Detect which cell encompasses the target text, then output its [x, y] center coordinate. 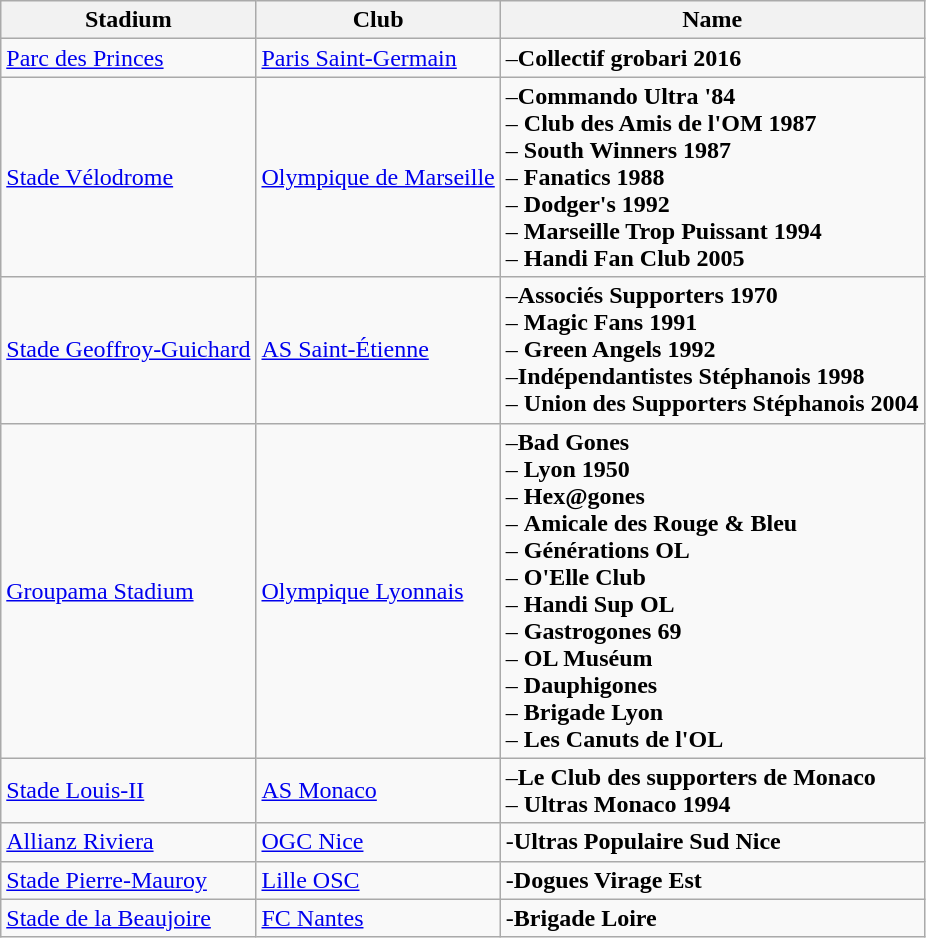
Olympique Lyonnais [378, 590]
-Brigade Loire [712, 918]
FC Nantes [378, 918]
–Le Club des supporters de Monaco– Ultras Monaco 1994 [712, 790]
OGC Nice [378, 842]
-Ultras Populaire Sud Nice [712, 842]
AS Saint-Étienne [378, 350]
-Dogues Virage Est [712, 880]
Parc des Princes [128, 58]
Stade Louis-II [128, 790]
Stade de la Beaujoire [128, 918]
Allianz Riviera [128, 842]
Stade Pierre-Mauroy [128, 880]
Name [712, 20]
Club [378, 20]
–Collectif grobari 2016 [712, 58]
Groupama Stadium [128, 590]
AS Monaco [378, 790]
–Associés Supporters 1970– Magic Fans 1991– Green Angels 1992–Indépendantistes Stéphanois 1998– Union des Supporters Stéphanois 2004 [712, 350]
Stadium [128, 20]
Olympique de Marseille [378, 177]
–Commando Ultra '84– Club des Amis de l'OM 1987– South Winners 1987– Fanatics 1988– Dodger's 1992– Marseille Trop Puissant 1994– Handi Fan Club 2005 [712, 177]
Lille OSC [378, 880]
Stade Geoffroy-Guichard [128, 350]
Stade Vélodrome [128, 177]
Paris Saint-Germain [378, 58]
